Provide the (x, y) coordinate of the cell's center where the given text is located.  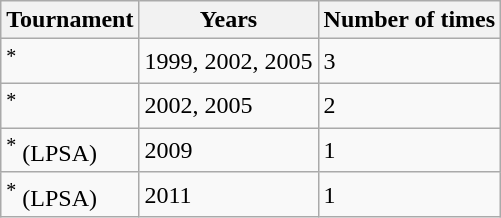
2009 (228, 150)
3 (410, 62)
Number of times (410, 20)
2 (410, 106)
2011 (228, 194)
2002, 2005 (228, 106)
Years (228, 20)
Tournament (70, 20)
1999, 2002, 2005 (228, 62)
